Return the (X, Y) coordinate for the center point of the cell that contains the specified text.  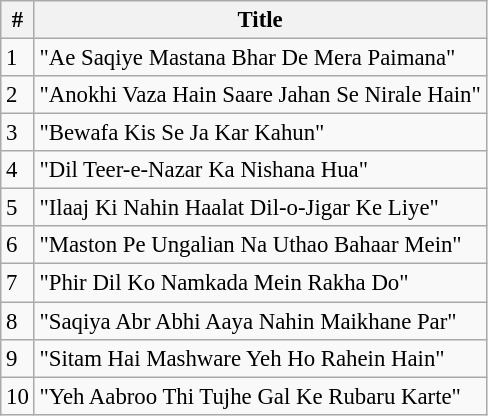
"Yeh Aabroo Thi Tujhe Gal Ke Rubaru Karte" (260, 396)
6 (18, 245)
10 (18, 396)
8 (18, 321)
"Dil Teer-e-Nazar Ka Nishana Hua" (260, 170)
1 (18, 58)
"Phir Dil Ko Namkada Mein Rakha Do" (260, 283)
"Maston Pe Ungalian Na Uthao Bahaar Mein" (260, 245)
7 (18, 283)
3 (18, 133)
"Ilaaj Ki Nahin Haalat Dil-o-Jigar Ke Liye" (260, 208)
5 (18, 208)
9 (18, 358)
"Ae Saqiye Mastana Bhar De Mera Paimana" (260, 58)
4 (18, 170)
2 (18, 95)
"Saqiya Abr Abhi Aaya Nahin Maikhane Par" (260, 321)
"Anokhi Vaza Hain Saare Jahan Se Nirale Hain" (260, 95)
Title (260, 20)
"Sitam Hai Mashware Yeh Ho Rahein Hain" (260, 358)
# (18, 20)
"Bewafa Kis Se Ja Kar Kahun" (260, 133)
